Search for the cell housing the specified text and yield its [X, Y] center coordinate. 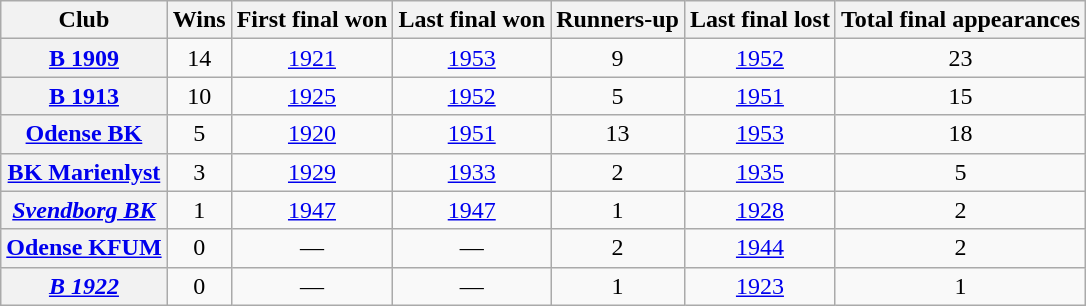
Last final lost [760, 20]
Odense KFUM [84, 248]
9 [618, 58]
Wins [199, 20]
BK Marienlyst [84, 172]
3 [199, 172]
1933 [472, 172]
B 1922 [84, 286]
Runners-up [618, 20]
1925 [312, 96]
1929 [312, 172]
18 [960, 134]
1923 [760, 286]
Svendborg BK [84, 210]
10 [199, 96]
1935 [760, 172]
Total final appearances [960, 20]
First final won [312, 20]
23 [960, 58]
Odense BK [84, 134]
13 [618, 134]
1928 [760, 210]
14 [199, 58]
15 [960, 96]
Last final won [472, 20]
B 1909 [84, 58]
1944 [760, 248]
B 1913 [84, 96]
1920 [312, 134]
1921 [312, 58]
Club [84, 20]
